Scan for the cell matching the given text and deliver its (X, Y) coordinate at center. 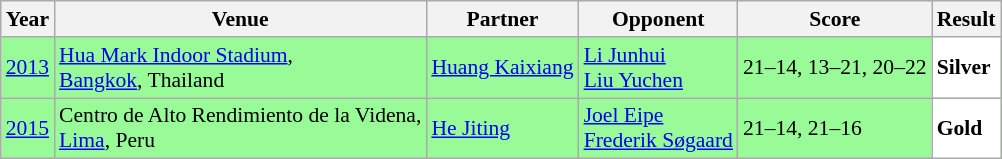
Li Junhui Liu Yuchen (658, 68)
Venue (240, 19)
Partner (502, 19)
Huang Kaixiang (502, 68)
Year (28, 19)
2013 (28, 68)
2015 (28, 128)
Joel Eipe Frederik Søgaard (658, 128)
Score (835, 19)
21–14, 21–16 (835, 128)
Centro de Alto Rendimiento de la Videna,Lima, Peru (240, 128)
Silver (966, 68)
He Jiting (502, 128)
Gold (966, 128)
Result (966, 19)
Opponent (658, 19)
Hua Mark Indoor Stadium,Bangkok, Thailand (240, 68)
21–14, 13–21, 20–22 (835, 68)
